Detect which cell encompasses the target text, then output its [X, Y] center coordinate. 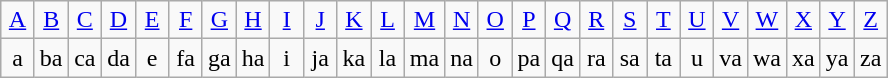
na [462, 58]
O [495, 20]
V [731, 20]
H [253, 20]
qa [563, 58]
L [388, 20]
ga [219, 58]
o [495, 58]
D [119, 20]
e [152, 58]
Y [837, 20]
u [697, 58]
R [596, 20]
Q [563, 20]
W [766, 20]
ja [320, 58]
sa [630, 58]
C [85, 20]
ma [424, 58]
P [529, 20]
ca [85, 58]
F [186, 20]
ba [51, 58]
ta [664, 58]
G [219, 20]
B [51, 20]
fa [186, 58]
I [287, 20]
i [287, 58]
A [18, 20]
ra [596, 58]
pa [529, 58]
xa [803, 58]
S [630, 20]
ha [253, 58]
da [119, 58]
wa [766, 58]
U [697, 20]
J [320, 20]
E [152, 20]
za [871, 58]
X [803, 20]
T [664, 20]
la [388, 58]
N [462, 20]
Z [871, 20]
ya [837, 58]
ka [354, 58]
a [18, 58]
M [424, 20]
va [731, 58]
K [354, 20]
